Find where the given text appears and provide that cell's center as (x, y) coordinate. 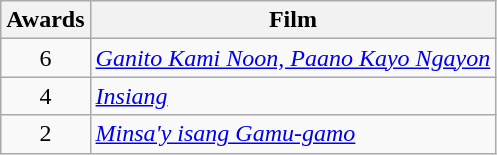
Ganito Kami Noon, Paano Kayo Ngayon (293, 58)
2 (46, 134)
6 (46, 58)
Insiang (293, 96)
Film (293, 20)
Awards (46, 20)
Minsa'y isang Gamu-gamo (293, 134)
4 (46, 96)
